Pinpoint the cell where the given text exists, returning its [X, Y] midpoint coordinate. 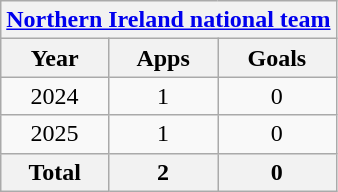
2024 [55, 96]
Apps [162, 58]
Goals [277, 58]
2025 [55, 134]
Year [55, 58]
2 [162, 172]
Total [55, 172]
Northern Ireland national team [168, 20]
